Locate the cell with the specified text and output its [x, y] center coordinate. 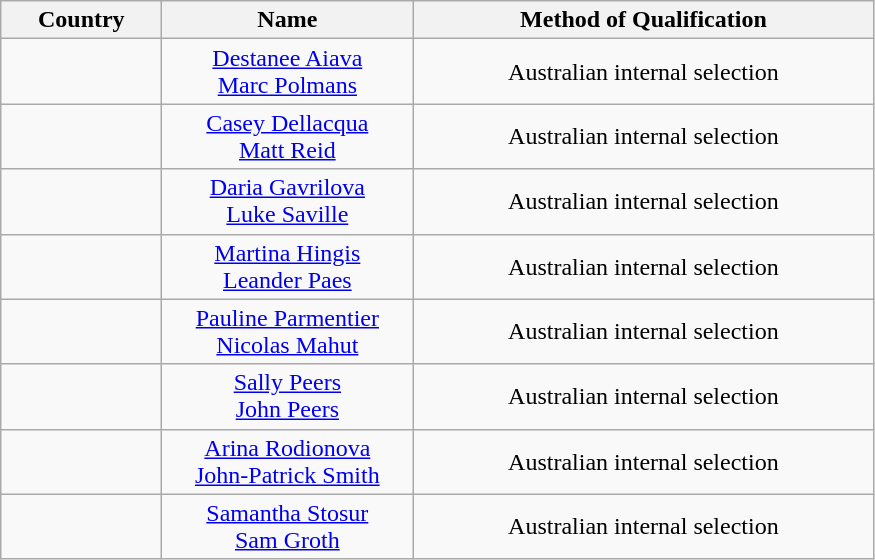
Destanee Aiava Marc Polmans [288, 72]
Casey Dellacqua Matt Reid [288, 136]
Martina Hingis Leander Paes [288, 266]
Samantha Stosur Sam Groth [288, 526]
Country [82, 20]
Pauline Parmentier Nicolas Mahut [288, 332]
Arina Rodionova John-Patrick Smith [288, 462]
Method of Qualification [644, 20]
Name [288, 20]
Daria Gavrilova Luke Saville [288, 202]
Sally Peers John Peers [288, 396]
